Identify which cell holds the provided text, then report its [x, y] central coordinate. 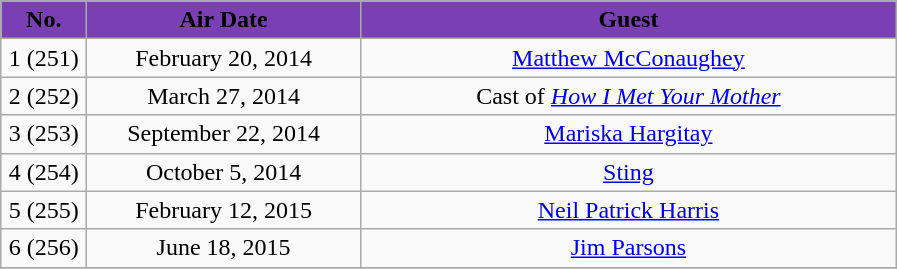
September 22, 2014 [224, 134]
October 5, 2014 [224, 172]
Matthew McConaughey [628, 58]
Cast of How I Met Your Mother [628, 96]
1 (251) [44, 58]
February 20, 2014 [224, 58]
Guest [628, 20]
2 (252) [44, 96]
4 (254) [44, 172]
6 (256) [44, 248]
Neil Patrick Harris [628, 210]
Air Date [224, 20]
5 (255) [44, 210]
No. [44, 20]
Jim Parsons [628, 248]
Sting [628, 172]
3 (253) [44, 134]
February 12, 2015 [224, 210]
June 18, 2015 [224, 248]
March 27, 2014 [224, 96]
Mariska Hargitay [628, 134]
